Extract the [x, y] coordinate from the center of the cell holding the provided text.  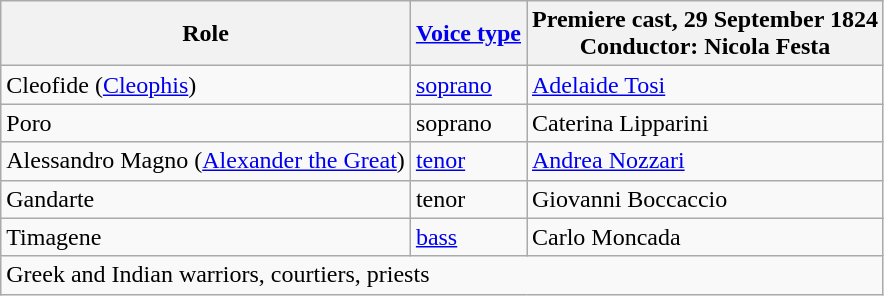
Poro [206, 123]
Carlo Moncada [704, 237]
Andrea Nozzari [704, 161]
Caterina Lipparini [704, 123]
Gandarte [206, 199]
bass [468, 237]
Role [206, 34]
Timagene [206, 237]
Cleofide (Cleophis) [206, 85]
Giovanni Boccaccio [704, 199]
Premiere cast, 29 September 1824Conductor: Nicola Festa [704, 34]
Greek and Indian warriors, courtiers, priests [442, 275]
Voice type [468, 34]
Alessandro Magno (Alexander the Great) [206, 161]
Adelaide Tosi [704, 85]
